Return (x, y) of the center of cell containing provided text 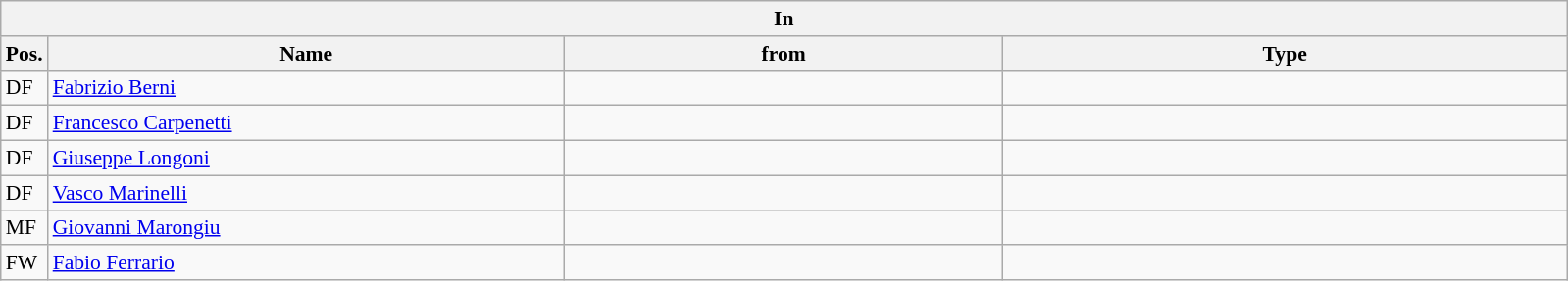
Giovanni Marongiu (306, 228)
MF (25, 228)
Pos. (25, 54)
Name (306, 54)
Type (1285, 54)
Fabrizio Berni (306, 88)
In (784, 19)
Francesco Carpenetti (306, 123)
Giuseppe Longoni (306, 159)
FW (25, 263)
Vasco Marinelli (306, 193)
Fabio Ferrario (306, 263)
from (784, 54)
